Output the [X, Y] coordinate of the center of the cell containing the given text.  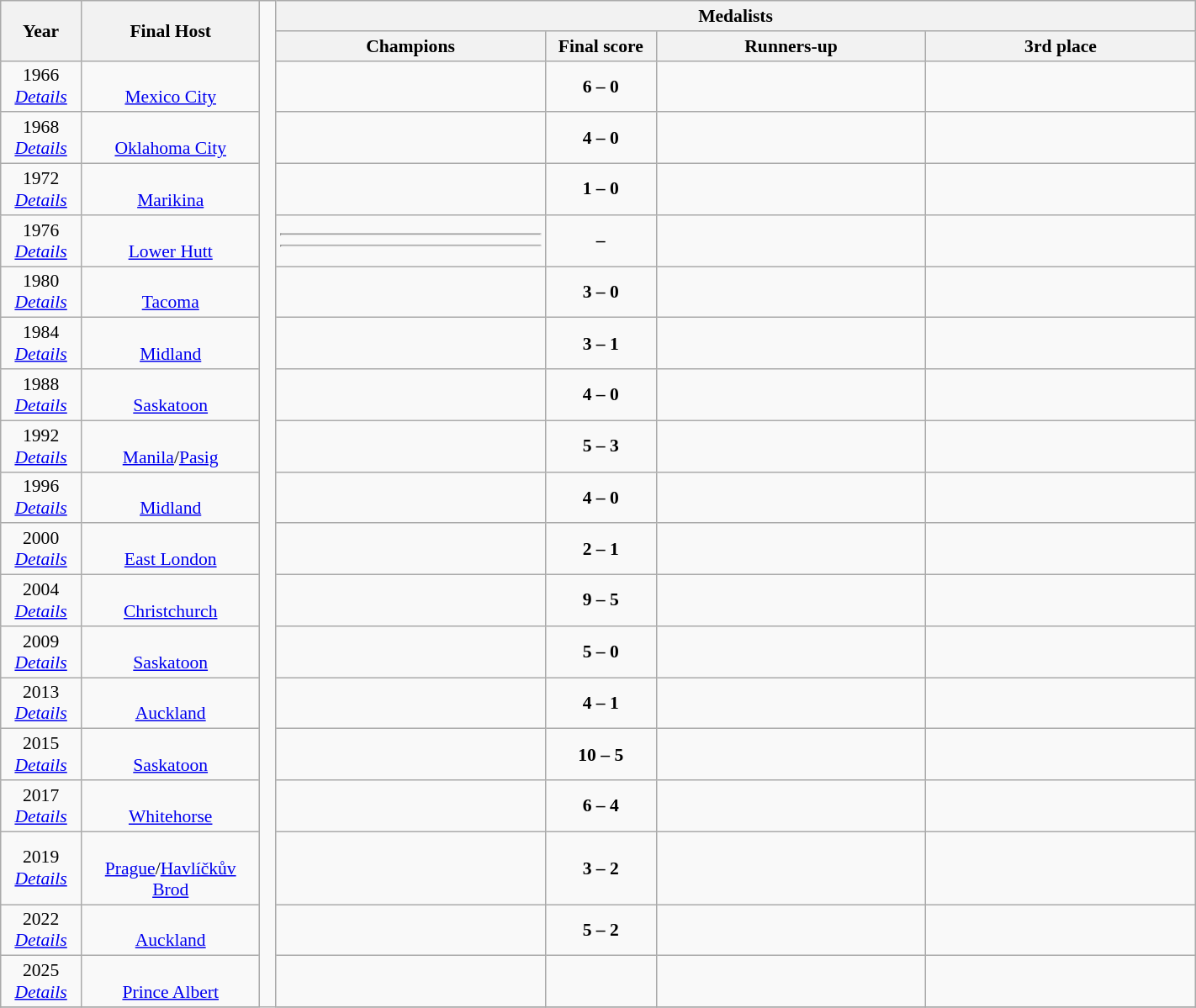
4 – 1 [601, 703]
2009Details [41, 652]
Final Host [170, 30]
Year [41, 30]
1976Details [41, 240]
Champions [410, 46]
1966Details [41, 86]
5 – 0 [601, 652]
2000Details [41, 550]
2 – 1 [601, 550]
Marikina [170, 190]
– [601, 240]
1988Details [41, 395]
Tacoma [170, 293]
Final score [601, 46]
Prague/Havlíčkův Brod [170, 868]
3 – 0 [601, 293]
9 – 5 [601, 600]
1 – 0 [601, 190]
Runners-up [791, 46]
1980Details [41, 293]
East London [170, 550]
Christchurch [170, 600]
Manila/Pasig [170, 446]
6 – 0 [601, 86]
1992Details [41, 446]
2013Details [41, 703]
2025Details [41, 982]
1996Details [41, 498]
Oklahoma City [170, 138]
Medalists [735, 16]
5 – 3 [601, 446]
2019Details [41, 868]
10 – 5 [601, 755]
1968Details [41, 138]
2004Details [41, 600]
2015Details [41, 755]
2022Details [41, 930]
3rd place [1061, 46]
5 – 2 [601, 930]
6 – 4 [601, 805]
Mexico City [170, 86]
Lower Hutt [170, 240]
3 – 2 [601, 868]
1972Details [41, 190]
2017Details [41, 805]
1984Details [41, 343]
Whitehorse [170, 805]
Prince Albert [170, 982]
3 – 1 [601, 343]
